Search for the cell housing the specified text and yield its [X, Y] center coordinate. 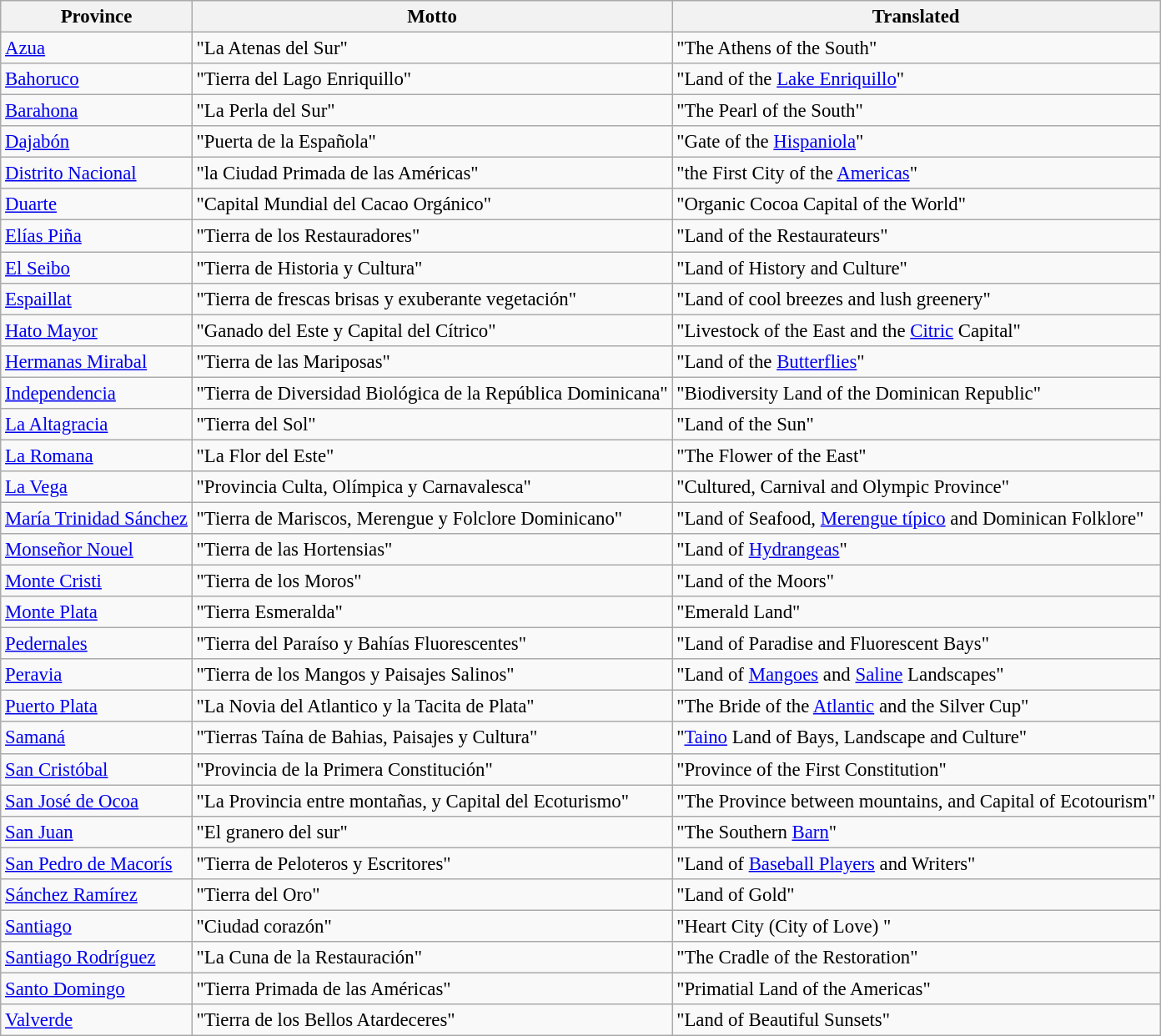
Santiago Rodríguez [97, 958]
Peravia [97, 675]
"the First City of the Americas" [916, 174]
San Pedro de Macorís [97, 863]
"Tierra de las Mariposas" [432, 361]
"Tierra de Diversidad Biológica de la República Dominicana" [432, 393]
"The Athens of the South" [916, 48]
"Provincia de la Primera Constitución" [432, 769]
"Tierra de Historia y Cultura" [432, 268]
Azua [97, 48]
"The Province between mountains, and Capital of Ecotourism" [916, 801]
Elías Piña [97, 236]
San José de Ocoa [97, 801]
Monte Plata [97, 612]
"Primatial Land of the Americas" [916, 988]
La Romana [97, 455]
"La Flor del Este" [432, 455]
"Tierra del Paraíso y Bahías Fluorescentes" [432, 644]
Espaillat [97, 299]
Province [97, 17]
"Cultured, Carnival and Olympic Province" [916, 487]
"The Bride of the Atlantic and the Silver Cup" [916, 707]
Puerto Plata [97, 707]
Sánchez Ramírez [97, 895]
"Tierra del Lago Enriquillo" [432, 79]
"Province of the First Constitution" [916, 769]
Hermanas Mirabal [97, 361]
Barahona [97, 111]
Translated [916, 17]
Santo Domingo [97, 988]
"The Cradle of the Restoration" [916, 958]
"Land of the Restaurateurs" [916, 236]
"Tierra de los Restauradores" [432, 236]
"Emerald Land" [916, 612]
"La Provincia entre montañas, y Capital del Ecoturismo" [432, 801]
"La Perla del Sur" [432, 111]
"Taino Land of Bays, Landscape and Culture" [916, 738]
"Land of the Sun" [916, 425]
Independencia [97, 393]
"Tierra de Mariscos, Merengue y Folclore Dominicano" [432, 518]
Hato Mayor [97, 330]
La Vega [97, 487]
Monte Cristi [97, 581]
"The Southern Barn" [916, 832]
"Land of Seafood, Merengue típico and Dominican Folklore" [916, 518]
"La Atenas del Sur" [432, 48]
"Land of the Butterflies" [916, 361]
Duarte [97, 204]
"Land of Gold" [916, 895]
"Tierra del Oro" [432, 895]
"Tierra Esmeralda" [432, 612]
"Tierra de los Mangos y Paisajes Salinos" [432, 675]
"The Pearl of the South" [916, 111]
El Seibo [97, 268]
"Organic Cocoa Capital of the World" [916, 204]
"Biodiversity Land of the Dominican Republic" [916, 393]
"Gate of the Hispaniola" [916, 142]
Bahoruco [97, 79]
"la Ciudad Primada de las Américas" [432, 174]
"Ganado del Este y Capital del Cítrico" [432, 330]
"Land of the Lake Enriquillo" [916, 79]
Monseñor Nouel [97, 550]
San Cristóbal [97, 769]
"Heart City (City of Love) " [916, 926]
"El granero del sur" [432, 832]
"Tierras Taína de Bahias, Paisajes y Cultura" [432, 738]
Santiago [97, 926]
"Tierra de las Hortensias" [432, 550]
La Altagracia [97, 425]
"Tierra de los Bellos Atardeceres" [432, 1020]
"La Cuna de la Restauración" [432, 958]
"Puerta de la Española" [432, 142]
Samaná [97, 738]
Distrito Nacional [97, 174]
"Land of cool breezes and lush greenery" [916, 299]
"Land of Paradise and Fluorescent Bays" [916, 644]
"Tierra del Sol" [432, 425]
"Land of Beautiful Sunsets" [916, 1020]
"Tierra de Peloteros y Escritores" [432, 863]
"Land of Baseball Players and Writers" [916, 863]
"The Flower of the East" [916, 455]
Motto [432, 17]
"Livestock of the East and the Citric Capital" [916, 330]
"Ciudad corazón" [432, 926]
Valverde [97, 1020]
"Land of History and Culture" [916, 268]
"Capital Mundial del Cacao Orgánico" [432, 204]
"La Novia del Atlantico y la Tacita de Plata" [432, 707]
"Tierra de los Moros" [432, 581]
María Trinidad Sánchez [97, 518]
"Land of Mangoes and Saline Landscapes" [916, 675]
"Land of Hydrangeas" [916, 550]
Dajabón [97, 142]
"Land of the Moors" [916, 581]
San Juan [97, 832]
"Tierra de frescas brisas y exuberante vegetación" [432, 299]
"Tierra Primada de las Américas" [432, 988]
"Provincia Culta, Olímpica y Carnavalesca" [432, 487]
Pedernales [97, 644]
